Locate the cell with the specified text and output its (X, Y) center coordinate. 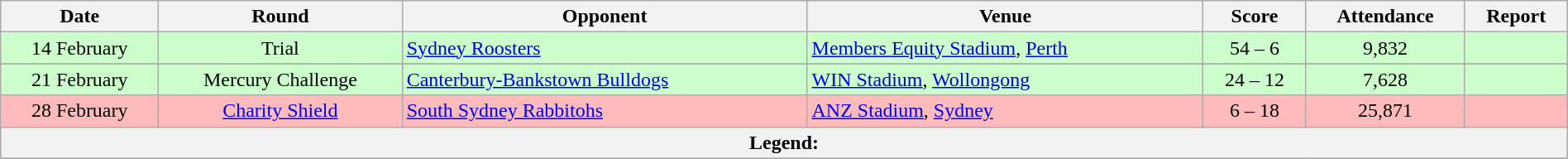
Members Equity Stadium, Perth (1006, 48)
6 – 18 (1255, 111)
South Sydney Rabbitohs (605, 111)
Charity Shield (280, 111)
Report (1516, 17)
Score (1255, 17)
Legend: (784, 142)
28 February (79, 111)
9,832 (1385, 48)
ANZ Stadium, Sydney (1006, 111)
Canterbury-Bankstown Bulldogs (605, 79)
Mercury Challenge (280, 79)
25,871 (1385, 111)
Sydney Roosters (605, 48)
24 – 12 (1255, 79)
Attendance (1385, 17)
54 – 6 (1255, 48)
21 February (79, 79)
Opponent (605, 17)
Trial (280, 48)
WIN Stadium, Wollongong (1006, 79)
Venue (1006, 17)
Round (280, 17)
7,628 (1385, 79)
14 February (79, 48)
Date (79, 17)
